Pinpoint the cell where the given text exists, returning its (X, Y) midpoint coordinate. 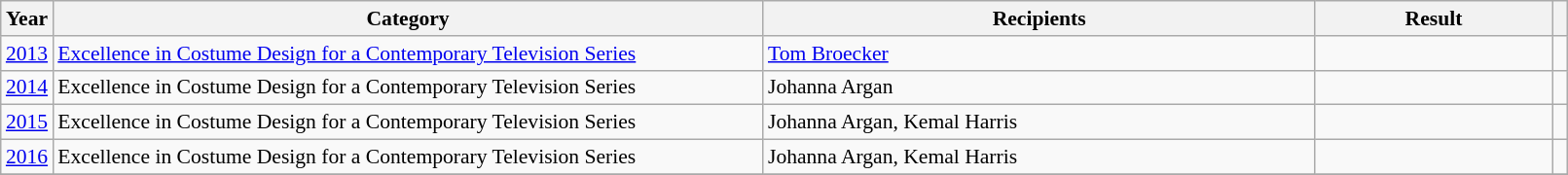
Year (27, 18)
2015 (27, 122)
2013 (27, 53)
Category (408, 18)
Johanna Argan (1039, 87)
Recipients (1039, 18)
2014 (27, 87)
Result (1433, 18)
2016 (27, 157)
Tom Broecker (1039, 53)
